Output the [X, Y] coordinate of the center of the cell containing the given text.  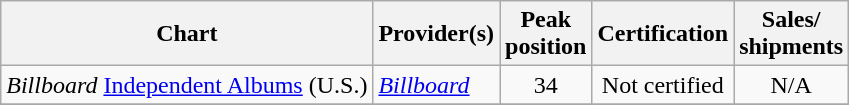
Billboard [436, 85]
Billboard Independent Albums (U.S.) [187, 85]
Not certified [663, 85]
Certification [663, 34]
Peakposition [546, 34]
N/A [792, 85]
Sales/shipments [792, 34]
34 [546, 85]
Chart [187, 34]
Provider(s) [436, 34]
